For the text-containing cell, return its midpoint in (X, Y) coordinate format. 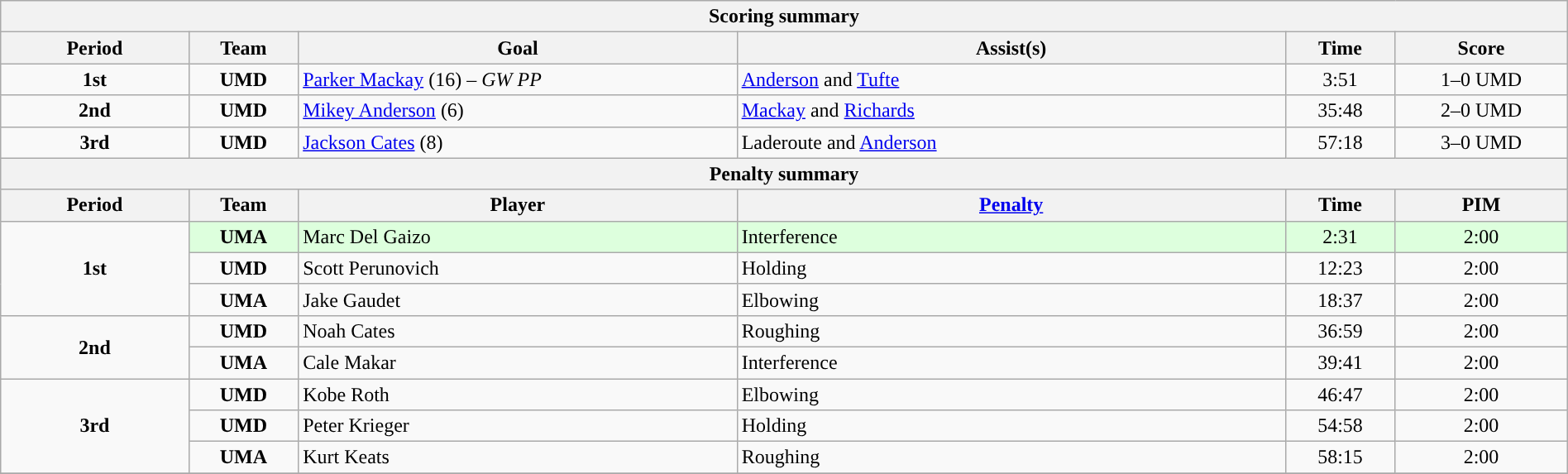
58:15 (1340, 457)
PIM (1481, 205)
Noah Cates (518, 331)
Kobe Roth (518, 395)
54:58 (1340, 426)
12:23 (1340, 268)
1–0 UMD (1481, 79)
46:47 (1340, 395)
57:18 (1340, 142)
Player (518, 205)
Cale Makar (518, 362)
Assist(s) (1011, 48)
18:37 (1340, 299)
Jackson Cates (8) (518, 142)
Kurt Keats (518, 457)
3:51 (1340, 79)
Anderson and Tufte (1011, 79)
2–0 UMD (1481, 111)
Parker Mackay (16) – GW PP (518, 79)
Goal (518, 48)
39:41 (1340, 362)
Scoring summary (784, 17)
Marc Del Gaizo (518, 237)
Scott Perunovich (518, 268)
Laderoute and Anderson (1011, 142)
Mackay and Richards (1011, 111)
Penalty (1011, 205)
Score (1481, 48)
3–0 UMD (1481, 142)
35:48 (1340, 111)
Penalty summary (784, 174)
Peter Krieger (518, 426)
Jake Gaudet (518, 299)
Mikey Anderson (6) (518, 111)
36:59 (1340, 331)
2:31 (1340, 237)
